Identify which cell holds the provided text, then report its (X, Y) central coordinate. 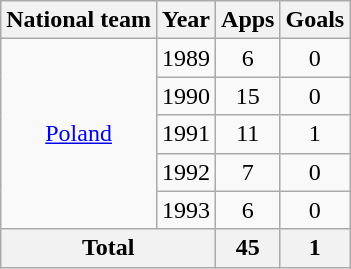
1993 (186, 210)
National team (79, 20)
Total (108, 248)
11 (248, 134)
1991 (186, 134)
Apps (248, 20)
7 (248, 172)
15 (248, 96)
1989 (186, 58)
Poland (79, 134)
45 (248, 248)
1990 (186, 96)
1992 (186, 172)
Goals (315, 20)
Year (186, 20)
